Extract the (X, Y) coordinate from the center of the cell holding the provided text.  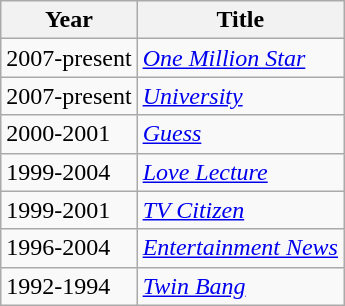
Title (240, 20)
Year (69, 20)
Guess (240, 134)
Twin Bang (240, 286)
TV Citizen (240, 210)
One Million Star (240, 58)
University (240, 96)
1996-2004 (69, 248)
Entertainment News (240, 248)
1999-2004 (69, 172)
1992-1994 (69, 286)
Love Lecture (240, 172)
1999-2001 (69, 210)
2000-2001 (69, 134)
